From the cell containing the given text, extract its center point as (X, Y) coordinate. 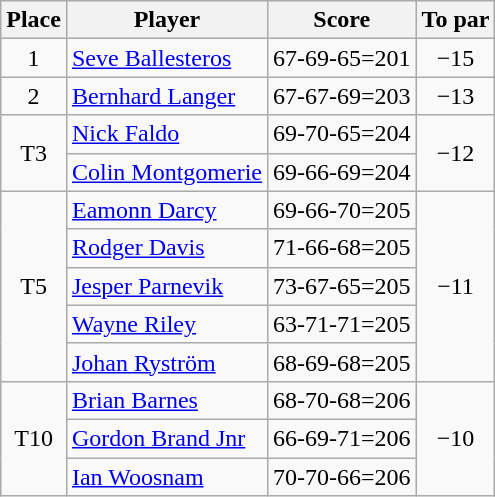
71-66-68=205 (342, 248)
T5 (34, 286)
69-66-69=204 (342, 172)
−10 (456, 438)
Bernhard Langer (166, 96)
68-70-68=206 (342, 400)
68-69-68=205 (342, 362)
Player (166, 20)
T10 (34, 438)
Score (342, 20)
Seve Ballesteros (166, 58)
69-66-70=205 (342, 210)
Eamonn Darcy (166, 210)
Jesper Parnevik (166, 286)
T3 (34, 153)
−11 (456, 286)
Ian Woosnam (166, 477)
−13 (456, 96)
Wayne Riley (166, 324)
63-71-71=205 (342, 324)
−15 (456, 58)
Gordon Brand Jnr (166, 438)
73-67-65=205 (342, 286)
70-70-66=206 (342, 477)
1 (34, 58)
69-70-65=204 (342, 134)
To par (456, 20)
67-69-65=201 (342, 58)
66-69-71=206 (342, 438)
−12 (456, 153)
Johan Ryström (166, 362)
Place (34, 20)
Brian Barnes (166, 400)
Rodger Davis (166, 248)
Nick Faldo (166, 134)
67-67-69=203 (342, 96)
2 (34, 96)
Colin Montgomerie (166, 172)
